Scan for the cell matching the given text and deliver its (x, y) coordinate at center. 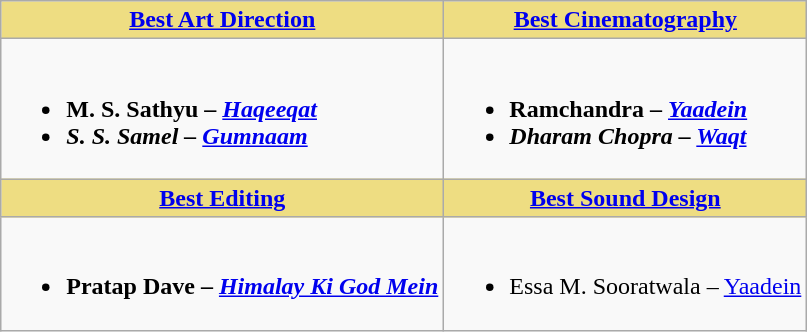
Best Sound Design (626, 198)
Best Editing (222, 198)
Ramchandra – Yaadein Dharam Chopra – Waqt (626, 109)
Pratap Dave – Himalay Ki God Mein (222, 274)
Best Art Direction (222, 20)
M. S. Sathyu – Haqeeqat S. S. Samel – Gumnaam (222, 109)
Best Cinematography (626, 20)
Essa M. Sooratwala – Yaadein (626, 274)
